Determine the [X, Y] coordinate at the center of the cell enclosing the given text.  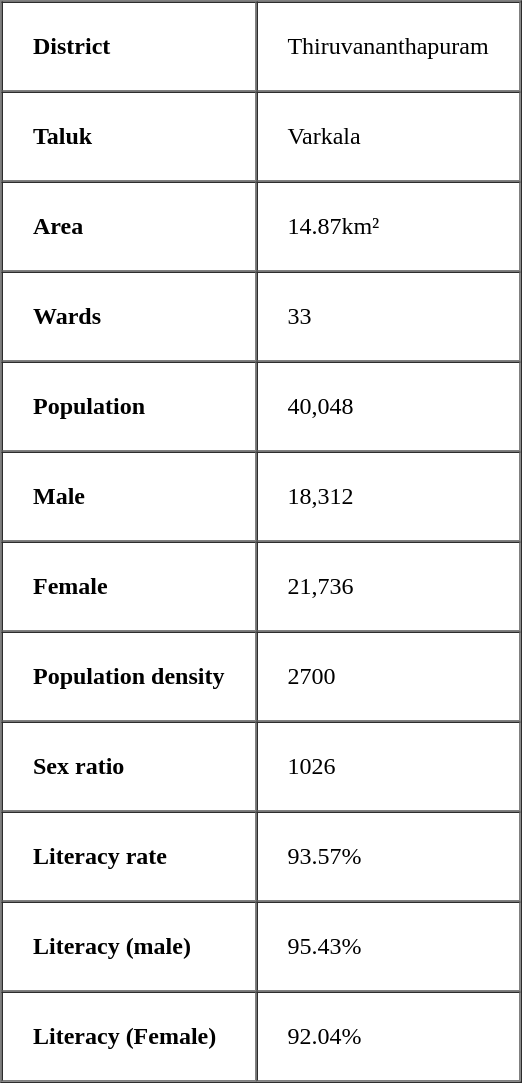
40,048 [388, 407]
Literacy rate [129, 857]
21,736 [388, 587]
District [129, 47]
Varkala [388, 137]
Taluk [129, 137]
18,312 [388, 497]
33 [388, 317]
14.87km² [388, 227]
Literacy (Female) [129, 1037]
93.57% [388, 857]
95.43% [388, 947]
2700 [388, 677]
1026 [388, 767]
Female [129, 587]
Population [129, 407]
Population density [129, 677]
Area [129, 227]
Wards [129, 317]
Thiruvananthapuram [388, 47]
92.04% [388, 1037]
Sex ratio [129, 767]
Literacy (male) [129, 947]
Male [129, 497]
